Locate the cell with the specified text and output its (X, Y) center coordinate. 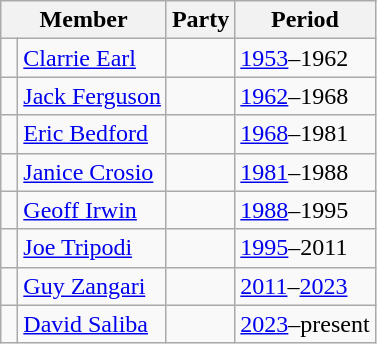
David Saliba (92, 324)
1953–1962 (305, 58)
1988–1995 (305, 210)
2011–2023 (305, 286)
Guy Zangari (92, 286)
Clarrie Earl (92, 58)
Joe Tripodi (92, 248)
1962–1968 (305, 96)
Party (200, 20)
Janice Crosio (92, 172)
Eric Bedford (92, 134)
Geoff Irwin (92, 210)
1968–1981 (305, 134)
1995–2011 (305, 248)
Member (84, 20)
1981–1988 (305, 172)
Jack Ferguson (92, 96)
2023–present (305, 324)
Period (305, 20)
